Output the [x, y] coordinate of the center of the cell containing the given text.  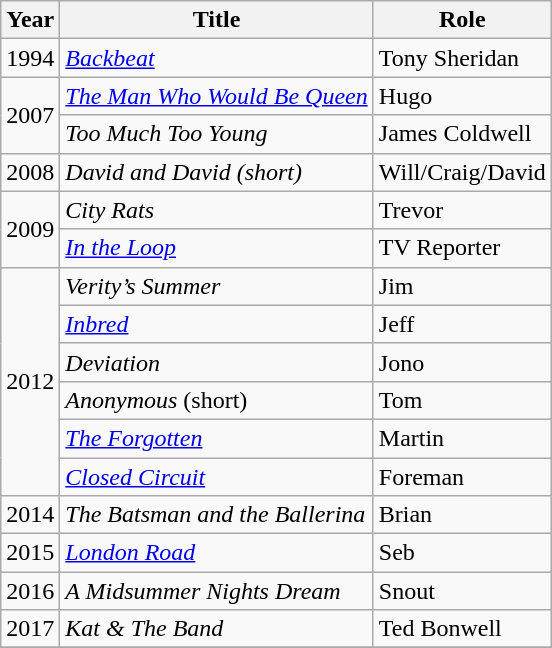
2007 [30, 115]
Too Much Too Young [216, 134]
Inbred [216, 324]
Ted Bonwell [462, 629]
TV Reporter [462, 248]
2016 [30, 591]
2008 [30, 172]
The Man Who Would Be Queen [216, 96]
Backbeat [216, 58]
Hugo [462, 96]
Seb [462, 553]
Jeff [462, 324]
Jono [462, 362]
City Rats [216, 210]
Trevor [462, 210]
A Midsummer Nights Dream [216, 591]
2012 [30, 381]
Will/Craig/David [462, 172]
Title [216, 20]
Kat & The Band [216, 629]
The Batsman and the Ballerina [216, 515]
Foreman [462, 477]
Brian [462, 515]
Jim [462, 286]
James Coldwell [462, 134]
Role [462, 20]
Snout [462, 591]
2015 [30, 553]
London Road [216, 553]
1994 [30, 58]
Closed Circuit [216, 477]
Anonymous (short) [216, 400]
The Forgotten [216, 438]
Deviation [216, 362]
David and David (short) [216, 172]
In the Loop [216, 248]
Martin [462, 438]
2009 [30, 229]
2014 [30, 515]
Tony Sheridan [462, 58]
Year [30, 20]
2017 [30, 629]
Tom [462, 400]
Verity’s Summer [216, 286]
